Find where the given text appears and provide that cell's center as [x, y] coordinate. 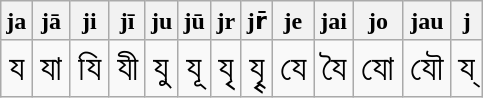
যো [378, 68]
jr [226, 21]
যী [128, 68]
jo [378, 21]
jī [128, 21]
jr̄ [256, 21]
je [292, 21]
যৃ [226, 68]
য্ [466, 68]
যে [292, 68]
jā [51, 21]
ju [161, 21]
j [466, 21]
ja [16, 21]
যু [161, 68]
jau [426, 21]
যূ [194, 68]
য [16, 68]
যৈ [334, 68]
যৌ [426, 68]
যি [89, 68]
jū [194, 21]
যা [51, 68]
যৄ [256, 68]
ji [89, 21]
jai [334, 21]
